Locate the cell with the specified text and output its [X, Y] center coordinate. 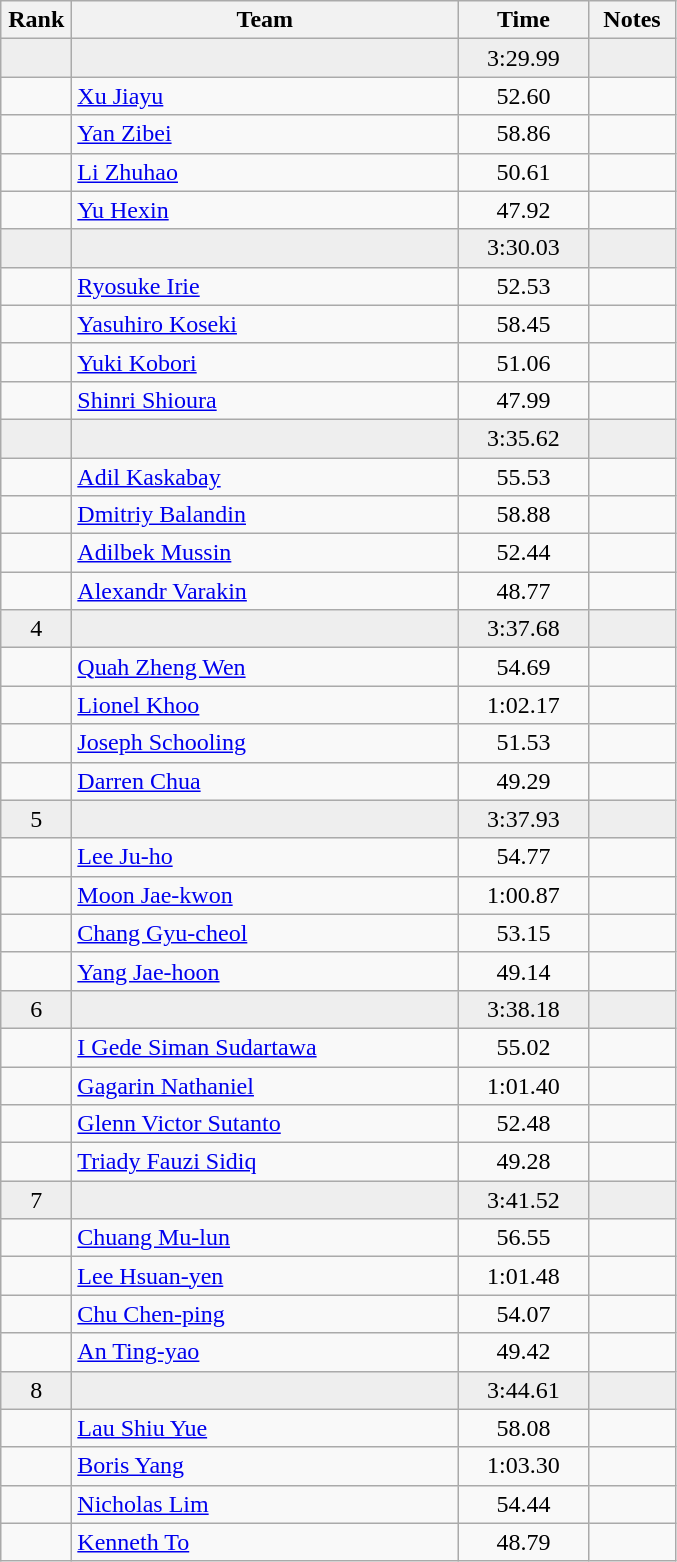
Joseph Schooling [265, 743]
52.44 [524, 553]
49.28 [524, 1162]
47.99 [524, 400]
Nicholas Lim [265, 1504]
Rank [36, 20]
Lee Hsuan-yen [265, 1276]
Adil Kaskabay [265, 477]
Lionel Khoo [265, 705]
58.86 [524, 134]
54.69 [524, 667]
3:35.62 [524, 438]
5 [36, 819]
54.44 [524, 1504]
47.92 [524, 210]
Ryosuke Irie [265, 286]
Li Zhuhao [265, 172]
Notes [632, 20]
7 [36, 1200]
4 [36, 629]
49.14 [524, 971]
58.88 [524, 515]
Moon Jae-kwon [265, 895]
Time [524, 20]
58.08 [524, 1428]
51.06 [524, 362]
52.48 [524, 1124]
Shinri Shioura [265, 400]
1:03.30 [524, 1466]
An Ting-yao [265, 1352]
Kenneth To [265, 1542]
Lee Ju-ho [265, 857]
3:44.61 [524, 1390]
50.61 [524, 172]
53.15 [524, 933]
Darren Chua [265, 781]
1:01.48 [524, 1276]
56.55 [524, 1238]
Chuang Mu-lun [265, 1238]
Team [265, 20]
52.53 [524, 286]
Gagarin Nathaniel [265, 1085]
Chang Gyu-cheol [265, 933]
Glenn Victor Sutanto [265, 1124]
I Gede Siman Sudartawa [265, 1047]
6 [36, 1009]
1:00.87 [524, 895]
Triady Fauzi Sidiq [265, 1162]
Yu Hexin [265, 210]
Yuki Kobori [265, 362]
52.60 [524, 96]
3:37.68 [524, 629]
Adilbek Mussin [265, 553]
3:30.03 [524, 248]
1:02.17 [524, 705]
54.77 [524, 857]
Lau Shiu Yue [265, 1428]
Chu Chen-ping [265, 1314]
Yasuhiro Koseki [265, 324]
3:41.52 [524, 1200]
3:38.18 [524, 1009]
Yan Zibei [265, 134]
Yang Jae-hoon [265, 971]
Quah Zheng Wen [265, 667]
8 [36, 1390]
1:01.40 [524, 1085]
3:37.93 [524, 819]
58.45 [524, 324]
3:29.99 [524, 58]
Boris Yang [265, 1466]
55.53 [524, 477]
48.77 [524, 591]
54.07 [524, 1314]
Xu Jiayu [265, 96]
49.29 [524, 781]
55.02 [524, 1047]
Dmitriy Balandin [265, 515]
51.53 [524, 743]
Alexandr Varakin [265, 591]
48.79 [524, 1542]
49.42 [524, 1352]
